Scan for the cell matching the given text and deliver its [X, Y] coordinate at center. 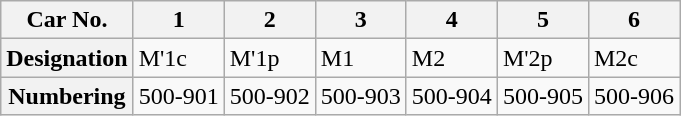
6 [634, 20]
500-905 [542, 96]
M'1c [178, 58]
Numbering [67, 96]
Designation [67, 58]
1 [178, 20]
M2 [452, 58]
500-906 [634, 96]
Car No. [67, 20]
4 [452, 20]
M'1p [270, 58]
M'2p [542, 58]
5 [542, 20]
500-901 [178, 96]
500-902 [270, 96]
500-904 [452, 96]
3 [360, 20]
500-903 [360, 96]
2 [270, 20]
M2c [634, 58]
M1 [360, 58]
